Identify which cell holds the provided text, then report its (X, Y) central coordinate. 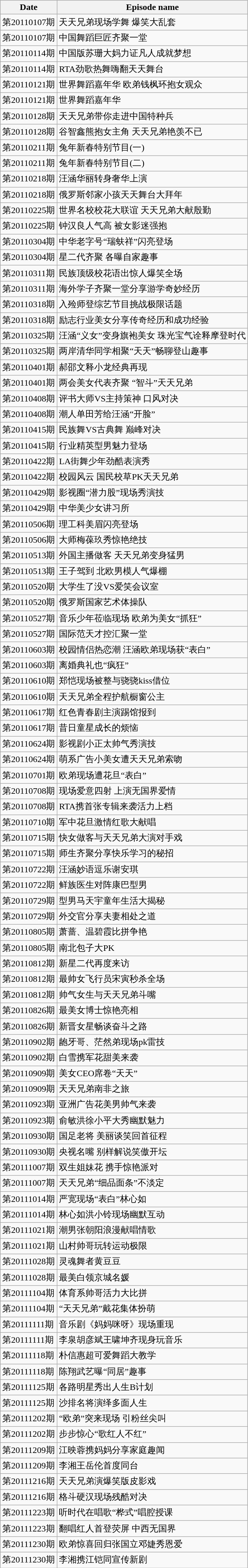
昔日童星成长的烦恼 (152, 729)
严宽现场“表白”林心如 (152, 1199)
军中花旦激情红歌大献唱 (152, 823)
欧弟惊喜回归张国立邓婕秀恩爱 (152, 1544)
现场爱意四射 上演无国界爱情 (152, 791)
李湘王岳伦首度同台 (152, 1466)
外国主播做客 天天兄弟变身猛男 (152, 556)
听时代在唱歌“桦式”唱腔授课 (152, 1513)
离婚典礼也“疯狂” (152, 666)
天天兄弟演爆笑版皮影戏 (152, 1481)
两岸清华同学相聚“天天”畅聊登山趣事 (152, 352)
王子驾到 北欧男模人气爆棚 (152, 571)
朴信惠超可爱舞蹈大教学 (152, 1356)
“天天兄弟”戴花集体扮萌 (152, 1309)
世界舞蹈嘉年华 欧弟钱枫环抱女观众 (152, 85)
Date (29, 7)
RTA劲歌热舞嗨翻天天舞台 (152, 69)
红色青春剧主演踢馆报到 (152, 713)
校园情侣热恋潮 汪涵欧弟现场获“表白” (152, 650)
灵魂舞者黄豆豆 (152, 1262)
两会美女代表齐聚 “智斗”天天兄弟 (152, 383)
评书大师VS主持策神 口风对决 (152, 399)
各路明星秀出人生B计划 (152, 1388)
音乐少年莅临现场 欧弟为美女“抓狂” (152, 619)
汪涵妙语逗乐谢安琪 (152, 869)
型男马天宇童年生活大揭秘 (152, 901)
林心如洪小铃现场幽默互动 (152, 1215)
陈翔武艺曝“同居”趣事 (152, 1371)
LA街舞少年劲酷表演秀 (152, 462)
兔年新春特别节目(二) (152, 164)
鲜族医生对阵康巴型男 (152, 886)
大学生了没VS爱笑会议室 (152, 587)
音乐剧《妈妈咪呀》现场重现 (152, 1325)
郝邵文释小龙经典再现 (152, 367)
影视圈“潜力股”现场秀演技 (152, 493)
汪涵“义女”变身旗袍美女 珠光宝气诠释摩登时代 (152, 336)
中华美少女讲习所 (152, 509)
天天兄弟“细品面条”不淡定 (152, 1183)
国际范天才控汇聚一堂 (152, 634)
中华老字号“瑞蚨祥”闪亮登场 (152, 242)
天天兄弟现场学舞 爆笑大乱套 (152, 22)
汪涵华丽转身奢华上演 (152, 179)
郑恺现场被整与骁骁kiss借位 (152, 681)
天天兄弟全程护航橱窗公主 (152, 697)
体育系帅哥活力大比拼 (152, 1293)
大师梅葆玖秀惊艳绝技 (152, 540)
俄罗斯邻家小孩天天舞台大拜年 (152, 195)
南北包子大PK (152, 948)
山村帅哥玩转运动极限 (152, 1246)
最帅女飞行员宋寅秒杀全场 (152, 979)
Episode name (152, 7)
民族舞VS古典舞 巅峰对决 (152, 430)
龅牙哥、茫然弟现场pk雷技 (152, 1042)
翻唱红人首登荧屏 中西无国界 (152, 1529)
国足老将 美丽谈笑回首征程 (152, 1136)
兔年新春特别节目(一) (152, 147)
潮人单田芳给汪涵“开脸” (152, 414)
“欧弟”突来现场 引粉丝尖叫 (152, 1419)
央视名嘴 别样解说笑傲开坛 (152, 1152)
世界舞蹈嘉年华 (152, 101)
RTA携首张专辑来袭活力上档 (152, 807)
师生齐聚分享快乐学习的秘招 (152, 854)
谷智鑫熊抱女主角 天天兄弟艳羡不已 (152, 132)
俞敏洪徐小平大秀幽默魅力 (152, 1121)
新星二代再度来访 (152, 964)
民族顶级校花语出惊人爆笑全场 (152, 274)
理工科美眉闪亮登场 (152, 524)
校园风云 国民校草PK天天兄弟 (152, 477)
双生姐妹花 携手惊艳派对 (152, 1168)
第20110710期 (29, 823)
格斗硬汉现场残酷对决 (152, 1498)
白雪携军花甜美来袭 (152, 1058)
萧蔷、温碧霞比拼争艳 (152, 932)
沙排名将演绎多面人生 (152, 1403)
天天兄弟南非之旅 (152, 1089)
海外学子齐聚一堂分享游学奇妙经历 (152, 289)
第20110701期 (29, 776)
快女做客与天天兄弟大演对手戏 (152, 838)
俄罗斯国家艺术体操队 (152, 603)
最美白领京城名媛 (152, 1278)
天天兄弟带你走进中国特种兵 (152, 117)
帅气女生与天天兄弟斗嘴 (152, 995)
李泉胡彦斌王啸坤齐现身玩音乐 (152, 1341)
中国版苏珊大妈力证凡人成就梦想 (152, 54)
亚洲广告花美男帅气来袭 (152, 1105)
新晋女星畅谈奋斗之路 (152, 1026)
萌系广告小美女遭天天兄弟索吻 (152, 759)
世界名校校花大联谊 天天兄弟大献殷勤 (152, 211)
外交官分享夫妻相处之道 (152, 917)
励志行业美女分享传奇经历和成功经验 (152, 321)
潮男张朝阳浪漫献唱情歌 (152, 1231)
星二代齐聚 各曝自家趣事 (152, 257)
入殓师登综艺节目挑战极限话题 (152, 305)
美女CEO席卷“天天” (152, 1074)
影视剧小正太帅气秀演技 (152, 744)
中国舞蹈巨匠齐聚一堂 (152, 38)
步步惊心“歌红人不红” (152, 1434)
李湘携江铠同宣传新剧 (152, 1560)
钟汉良人气高 被女影迷强抱 (152, 226)
行业精英型男魅力登场 (152, 446)
欧弟现场遭花旦“表白” (152, 776)
最美女博士惊艳亮相 (152, 1011)
江映蓉携妈妈分享家庭趣闻 (152, 1450)
